From the cell containing the given text, extract its center point as [x, y] coordinate. 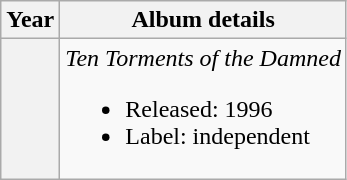
Year [30, 20]
Album details [204, 20]
Ten Torments of the DamnedReleased: 1996Label: independent [204, 109]
